Determine the (x, y) coordinate at the center of the cell enclosing the given text.  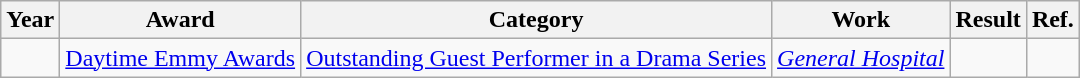
Work (861, 20)
General Hospital (861, 58)
Daytime Emmy Awards (180, 58)
Category (536, 20)
Ref. (1052, 20)
Result (988, 20)
Award (180, 20)
Outstanding Guest Performer in a Drama Series (536, 58)
Year (30, 20)
